Search for the cell housing the specified text and yield its [x, y] center coordinate. 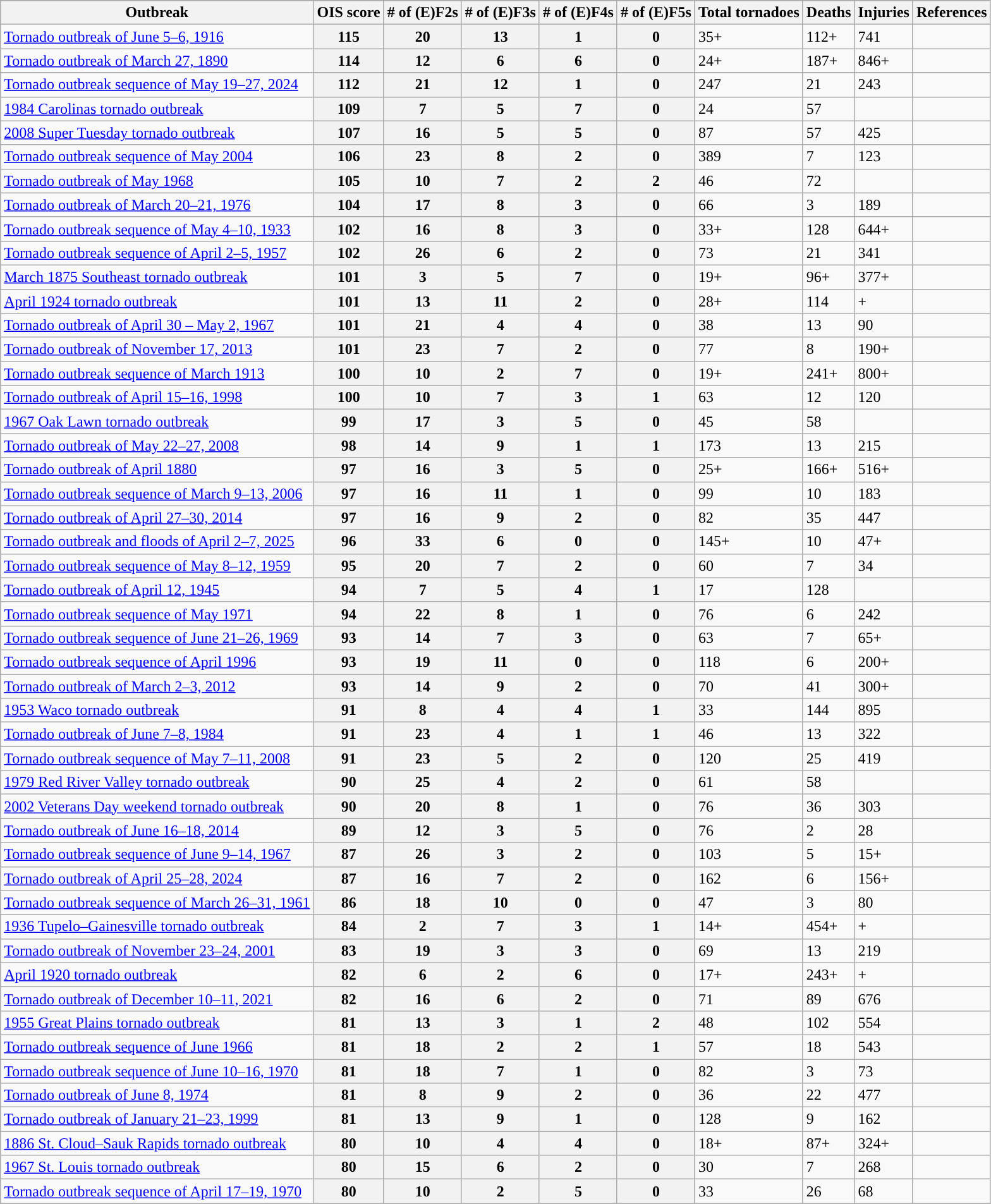
477 [884, 1095]
38 [748, 325]
95 [349, 566]
1984 Carolinas tornado outbreak [157, 109]
Tornado outbreak of January 21–23, 1999 [157, 1119]
Tornado outbreak of June 5–6, 1916 [157, 37]
14+ [748, 927]
Tornado outbreak of June 16–18, 2014 [157, 830]
Total tornadoes [748, 13]
1967 Oak Lawn tornado outbreak [157, 422]
219 [884, 951]
84 [349, 927]
Outbreak [157, 13]
Tornado outbreak of November 23–24, 2001 [157, 951]
243+ [829, 975]
Tornado outbreak of May 22–27, 2008 [157, 446]
425 [884, 133]
Tornado outbreak sequence of May 1971 [157, 614]
60 [748, 566]
25+ [748, 470]
77 [748, 350]
145+ [748, 542]
644+ [884, 229]
1936 Tupelo–Gainesville tornado outbreak [157, 927]
96 [349, 542]
Tornado outbreak of April 15–16, 1998 [157, 398]
115 [349, 37]
173 [748, 446]
24 [748, 109]
87+ [829, 1143]
190+ [884, 350]
28+ [748, 301]
Tornado outbreak sequence of May 8–12, 1959 [157, 566]
1953 Waco tornado outbreak [157, 710]
215 [884, 446]
98 [349, 446]
24+ [748, 61]
1979 Red River Valley tornado outbreak [157, 782]
Injuries [884, 13]
66 [748, 205]
70 [748, 686]
Deaths [829, 13]
1955 Great Plains tornado outbreak [157, 1023]
103 [748, 854]
Tornado outbreak of December 10–11, 2021 [157, 999]
189 [884, 205]
35+ [748, 37]
47 [748, 903]
OIS score [349, 13]
30 [748, 1167]
Tornado outbreak sequence of June 9–14, 1967 [157, 854]
68 [884, 1191]
41 [829, 686]
Tornado outbreak sequence of April 17–19, 1970 [157, 1191]
895 [884, 710]
112 [349, 85]
Tornado outbreak sequence of April 1996 [157, 662]
Tornado outbreak of March 20–21, 1976 [157, 205]
389 [748, 157]
118 [748, 662]
Tornado outbreak sequence of May 19–27, 2024 [157, 85]
Tornado outbreak sequence of March 9–13, 2006 [157, 494]
15+ [884, 854]
References [952, 13]
# of (E)F4s [578, 13]
1886 St. Cloud–Sauk Rapids tornado outbreak [157, 1143]
Tornado outbreak sequence of June 1966 [157, 1047]
Tornado outbreak sequence of May 7–11, 2008 [157, 758]
Tornado outbreak of April 25–28, 2024 [157, 879]
Tornado outbreak of April 12, 1945 [157, 590]
144 [829, 710]
187+ [829, 61]
247 [748, 85]
Tornado outbreak of May 1968 [157, 181]
341 [884, 253]
Tornado outbreak of March 2–3, 2012 [157, 686]
Tornado outbreak sequence of June 10–16, 1970 [157, 1071]
48 [748, 1023]
Tornado outbreak sequence of May 2004 [157, 157]
166+ [829, 470]
65+ [884, 638]
47+ [884, 542]
241+ [829, 374]
18+ [748, 1143]
Tornado outbreak of April 1880 [157, 470]
107 [349, 133]
104 [349, 205]
676 [884, 999]
Tornado outbreak of March 27, 1890 [157, 61]
268 [884, 1167]
377+ [884, 277]
Tornado outbreak and floods of April 2–7, 2025 [157, 542]
543 [884, 1047]
45 [748, 422]
454+ [829, 927]
106 [349, 157]
34 [884, 566]
71 [748, 999]
200+ [884, 662]
35 [829, 518]
83 [349, 951]
554 [884, 1023]
# of (E)F2s [422, 13]
# of (E)F3s [501, 13]
Tornado outbreak of June 8, 1974 [157, 1095]
800+ [884, 374]
61 [748, 782]
69 [748, 951]
28 [884, 830]
419 [884, 758]
243 [884, 85]
96+ [829, 277]
Tornado outbreak of April 30 – May 2, 1967 [157, 325]
Tornado outbreak sequence of March 1913 [157, 374]
Tornado outbreak of April 27–30, 2014 [157, 518]
112+ [829, 37]
Tornado outbreak of June 7–8, 1984 [157, 734]
Tornado outbreak sequence of May 4–10, 1933 [157, 229]
86 [349, 903]
72 [829, 181]
300+ [884, 686]
Tornado outbreak sequence of March 26–31, 1961 [157, 903]
2008 Super Tuesday tornado outbreak [157, 133]
322 [884, 734]
516+ [884, 470]
Tornado outbreak sequence of June 21–26, 1969 [157, 638]
Tornado outbreak sequence of April 2–5, 1957 [157, 253]
2002 Veterans Day weekend tornado outbreak [157, 806]
109 [349, 109]
April 1920 tornado outbreak [157, 975]
303 [884, 806]
741 [884, 37]
15 [422, 1167]
1967 St. Louis tornado outbreak [157, 1167]
846+ [884, 61]
242 [884, 614]
447 [884, 518]
33+ [748, 229]
324+ [884, 1143]
# of (E)F5s [656, 13]
17+ [748, 975]
April 1924 tornado outbreak [157, 301]
Tornado outbreak of November 17, 2013 [157, 350]
March 1875 Southeast tornado outbreak [157, 277]
183 [884, 494]
105 [349, 181]
123 [884, 157]
156+ [884, 879]
